Provide the (X, Y) coordinate of the cell's center where the given text is located.  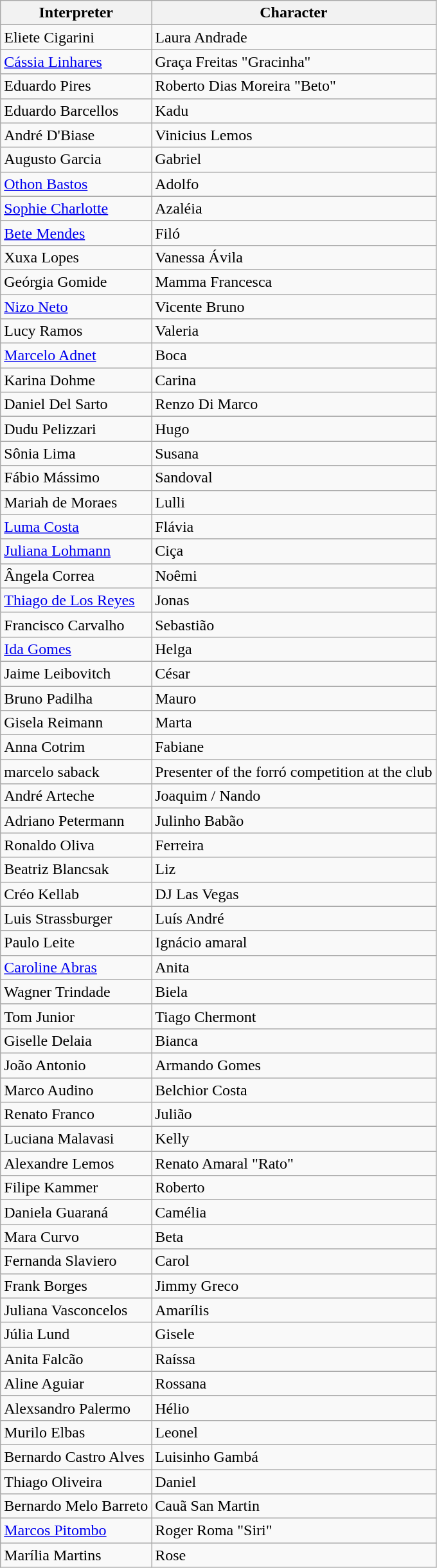
Boca (294, 356)
Carol (294, 1261)
Ignácio amaral (294, 943)
Ronaldo Oliva (76, 845)
marcelo saback (76, 772)
Roger Roma "Siri" (294, 1531)
Bernardo Castro Alves (76, 1457)
Beta (294, 1237)
Thiago de Los Reyes (76, 600)
André D'Biase (76, 135)
Luma Costa (76, 527)
Julião (294, 1115)
Lucy Ramos (76, 331)
Eduardo Pires (76, 86)
Graça Freitas "Gracinha" (294, 62)
Geórgia Gomide (76, 282)
Thiago Oliveira (76, 1481)
Renato Franco (76, 1115)
Sônia Lima (76, 453)
Eduardo Barcellos (76, 111)
Luis Strassburger (76, 918)
Caroline Abras (76, 967)
Joaquim / Nando (294, 796)
Hugo (294, 429)
DJ Las Vegas (294, 894)
Eliete Cigarini (76, 37)
Luciana Malavasi (76, 1139)
Créo Kellab (76, 894)
Gisele (294, 1335)
Raíssa (294, 1359)
Juliana Vasconcelos (76, 1310)
Julinho Babão (294, 821)
Fernanda Slaviero (76, 1261)
Othon Bastos (76, 184)
Armando Gomes (294, 1065)
Anna Cotrim (76, 747)
Character (294, 13)
Vicente Bruno (294, 307)
Sebastião (294, 624)
Jimmy Greco (294, 1286)
Ângela Correa (76, 576)
Anita (294, 967)
Presenter of the forró competition at the club (294, 772)
Luís André (294, 918)
Mariah de Moraes (76, 502)
Wagner Trindade (76, 992)
Rose (294, 1555)
Cássia Linhares (76, 62)
Biela (294, 992)
Murilo Elbas (76, 1432)
Giselle Delaia (76, 1041)
Liz (294, 870)
Marília Martins (76, 1555)
Alexsandro Palermo (76, 1408)
Marco Audino (76, 1090)
Adriano Petermann (76, 821)
Amarílis (294, 1310)
Beatriz Blancsak (76, 870)
André Arteche (76, 796)
Daniel (294, 1481)
Augusto Garcia (76, 160)
Daniel Del Sarto (76, 405)
Azaléia (294, 208)
Jaime Leibovitch (76, 673)
João Antonio (76, 1065)
Paulo Leite (76, 943)
Kelly (294, 1139)
Rossana (294, 1383)
Flávia (294, 527)
Bianca (294, 1041)
Luisinho Gambá (294, 1457)
Renzo Di Marco (294, 405)
Xuxa Lopes (76, 257)
Kadu (294, 111)
Ciça (294, 551)
Ida Gomes (76, 649)
Laura Andrade (294, 37)
Daniela Guaraná (76, 1212)
Camélia (294, 1212)
Fábio Mássimo (76, 478)
Interpreter (76, 13)
Karina Dohme (76, 380)
Filipe Kammer (76, 1188)
Adolfo (294, 184)
Carina (294, 380)
Tom Junior (76, 1016)
Vinicius Lemos (294, 135)
Francisco Carvalho (76, 624)
Mamma Francesca (294, 282)
Frank Borges (76, 1286)
Aline Aguiar (76, 1383)
Bernardo Melo Barreto (76, 1506)
Marcelo Adnet (76, 356)
Juliana Lohmann (76, 551)
Nizo Neto (76, 307)
Marcos Pitombo (76, 1531)
Roberto (294, 1188)
Vanessa Ávila (294, 257)
Bruno Padilha (76, 698)
Filó (294, 233)
Anita Falcão (76, 1359)
Bete Mendes (76, 233)
Sophie Charlotte (76, 208)
Júlia Lund (76, 1335)
Gabriel (294, 160)
Valeria (294, 331)
Renato Amaral "Rato" (294, 1163)
César (294, 673)
Susana (294, 453)
Jonas (294, 600)
Mauro (294, 698)
Hélio (294, 1408)
Helga (294, 649)
Marta (294, 723)
Roberto Dias Moreira "Beto" (294, 86)
Dudu Pelizzari (76, 429)
Leonel (294, 1432)
Fabiane (294, 747)
Lulli (294, 502)
Alexandre Lemos (76, 1163)
Cauã San Martin (294, 1506)
Gisela Reimann (76, 723)
Tiago Chermont (294, 1016)
Noêmi (294, 576)
Belchior Costa (294, 1090)
Mara Curvo (76, 1237)
Sandoval (294, 478)
Ferreira (294, 845)
